Return the [X, Y] coordinate for the center point of the cell that contains the specified text.  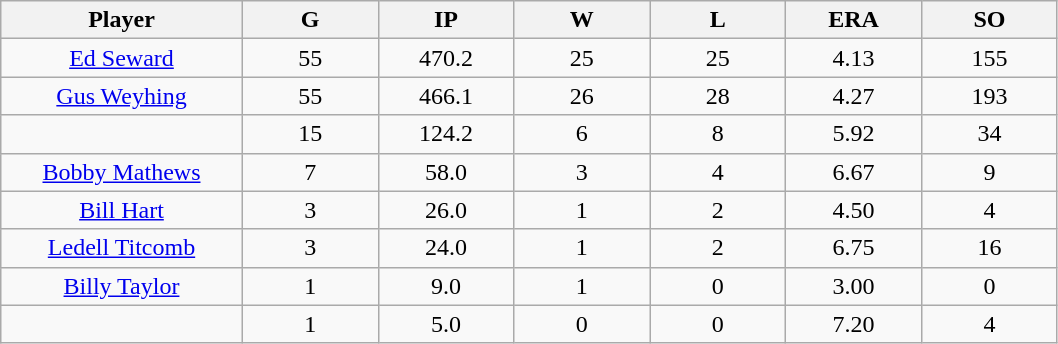
15 [310, 134]
34 [989, 134]
7.20 [854, 324]
8 [718, 134]
5.0 [446, 324]
6 [582, 134]
155 [989, 58]
L [718, 20]
58.0 [446, 172]
6.67 [854, 172]
26.0 [446, 210]
W [582, 20]
SO [989, 20]
4.13 [854, 58]
9.0 [446, 286]
9 [989, 172]
26 [582, 96]
3.00 [854, 286]
24.0 [446, 248]
4.27 [854, 96]
124.2 [446, 134]
4.50 [854, 210]
Bobby Mathews [122, 172]
Player [122, 20]
6.75 [854, 248]
5.92 [854, 134]
7 [310, 172]
IP [446, 20]
470.2 [446, 58]
G [310, 20]
Ledell Titcomb [122, 248]
Billy Taylor [122, 286]
Gus Weyhing [122, 96]
Ed Seward [122, 58]
193 [989, 96]
Bill Hart [122, 210]
ERA [854, 20]
16 [989, 248]
28 [718, 96]
466.1 [446, 96]
